Extract the (X, Y) coordinate from the center of the cell holding the provided text.  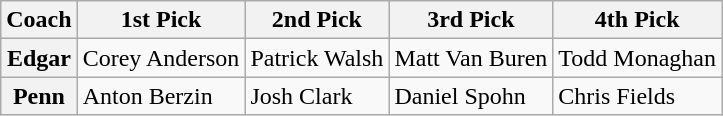
Matt Van Buren (471, 58)
Todd Monaghan (638, 58)
Patrick Walsh (317, 58)
Edgar (39, 58)
Daniel Spohn (471, 96)
Chris Fields (638, 96)
Corey Anderson (161, 58)
3rd Pick (471, 20)
Coach (39, 20)
Anton Berzin (161, 96)
2nd Pick (317, 20)
1st Pick (161, 20)
4th Pick (638, 20)
Josh Clark (317, 96)
Penn (39, 96)
